Determine the [X, Y] coordinate at the center of the cell enclosing the given text.  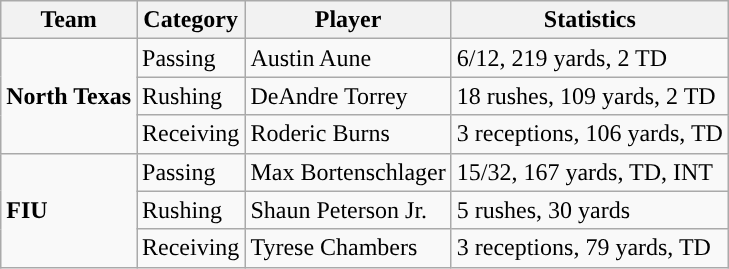
18 rushes, 109 yards, 2 TD [590, 96]
3 receptions, 106 yards, TD [590, 134]
Roderic Burns [348, 134]
DeAndre Torrey [348, 96]
FIU [69, 210]
5 rushes, 30 yards [590, 210]
North Texas [69, 96]
6/12, 219 yards, 2 TD [590, 58]
Tyrese Chambers [348, 248]
15/32, 167 yards, TD, INT [590, 172]
Statistics [590, 20]
Shaun Peterson Jr. [348, 210]
3 receptions, 79 yards, TD [590, 248]
Austin Aune [348, 58]
Category [190, 20]
Player [348, 20]
Team [69, 20]
Max Bortenschlager [348, 172]
